For the text-containing cell, return its midpoint in (x, y) coordinate format. 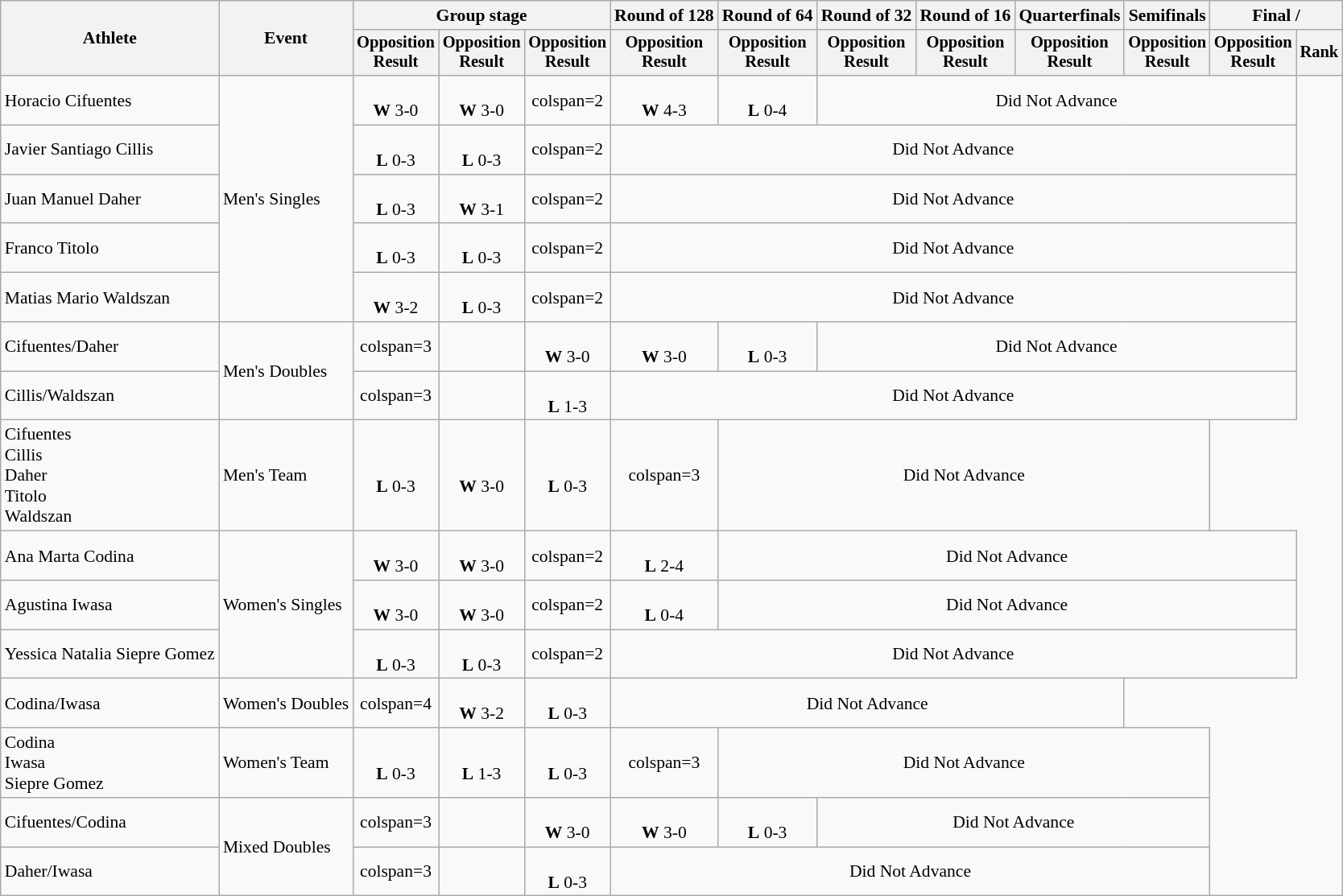
Horacio Cifuentes (110, 100)
Men's Doubles (286, 371)
Semifinals (1167, 15)
Cifuentes/Daher (110, 346)
Quarterfinals (1069, 15)
Women's Singles (286, 605)
Men's Team (286, 476)
W 4-3 (664, 100)
Javier Santiago Cillis (110, 150)
CifuentesCillisDaherTitoloWaldszan (110, 476)
Round of 16 (965, 15)
Ana Marta Codina (110, 555)
Agustina Iwasa (110, 605)
W 3-1 (481, 200)
Yessica Natalia Siepre Gomez (110, 654)
Juan Manuel Daher (110, 200)
Women's Team (286, 763)
L 2-4 (664, 555)
Round of 64 (768, 15)
Daher/Iwasa (110, 871)
Men's Singles (286, 199)
Event (286, 39)
Franco Titolo (110, 248)
CodinaIwasaSiepre Gomez (110, 763)
Codina/Iwasa (110, 704)
Cifuentes/Codina (110, 823)
colspan=4 (396, 704)
Round of 32 (866, 15)
Athlete (110, 39)
Final / (1276, 15)
Women's Doubles (286, 704)
Round of 128 (664, 15)
Matias Mario Waldszan (110, 298)
Group stage (481, 15)
Mixed Doubles (286, 847)
Cillis/Waldszan (110, 396)
Rank (1320, 53)
